Output the (X, Y) coordinate of the center of the cell containing the given text.  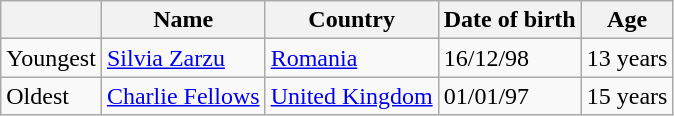
16/12/98 (510, 58)
Charlie Fellows (183, 96)
01/01/97 (510, 96)
Silvia Zarzu (183, 58)
15 years (627, 96)
13 years (627, 58)
United Kingdom (352, 96)
Name (183, 20)
Youngest (52, 58)
Romania (352, 58)
Date of birth (510, 20)
Country (352, 20)
Age (627, 20)
Oldest (52, 96)
